Capture the cell that displays the provided text and extract its [x, y] central coordinate. 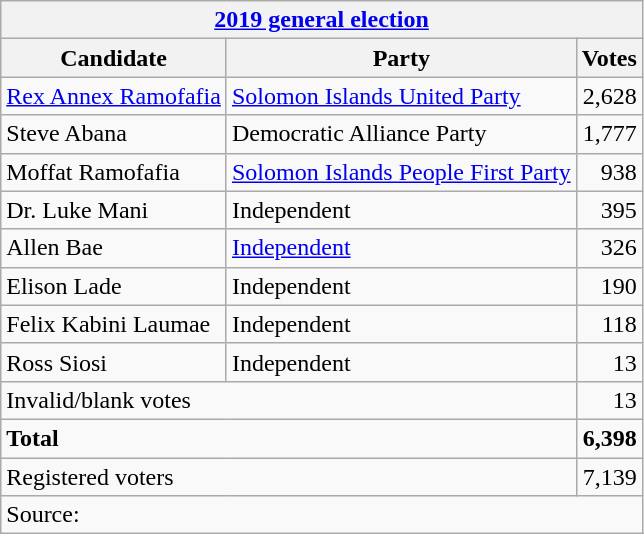
Allen Bae [114, 248]
Moffat Ramofafia [114, 172]
2,628 [609, 96]
118 [609, 324]
Steve Abana [114, 134]
Source: [322, 515]
190 [609, 286]
938 [609, 172]
Invalid/blank votes [288, 400]
1,777 [609, 134]
2019 general election [322, 20]
Candidate [114, 58]
Solomon Islands United Party [401, 96]
6,398 [609, 438]
326 [609, 248]
Party [401, 58]
Dr. Luke Mani [114, 210]
Rex Annex Ramofafia [114, 96]
Total [288, 438]
Solomon Islands People First Party [401, 172]
Ross Siosi [114, 362]
395 [609, 210]
Registered voters [288, 477]
Democratic Alliance Party [401, 134]
Votes [609, 58]
Felix Kabini Laumae [114, 324]
Elison Lade [114, 286]
7,139 [609, 477]
